For the text-containing cell, return its midpoint in [x, y] coordinate format. 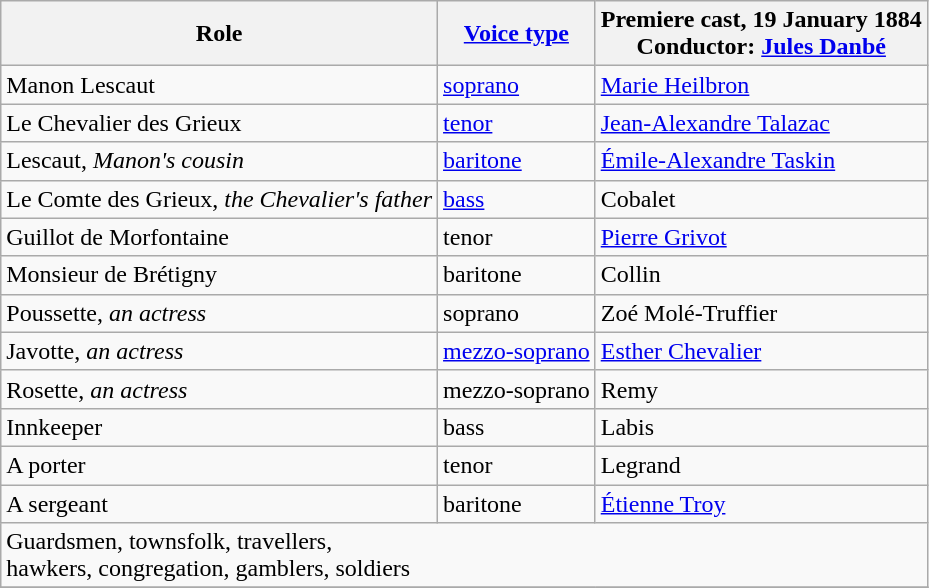
Émile-Alexandre Taskin [761, 161]
Esther Chevalier [761, 351]
Remy [761, 389]
Zoé Molé-Truffier [761, 313]
Voice type [517, 34]
Labis [761, 427]
Collin [761, 275]
Javotte, an actress [220, 351]
Premiere cast, 19 January 1884Conductor: Jules Danbé [761, 34]
Pierre Grivot [761, 237]
Le Chevalier des Grieux [220, 123]
Guardsmen, townsfolk, travellers,hawkers, congregation, gamblers, soldiers [464, 556]
Monsieur de Brétigny [220, 275]
Rosette, an actress [220, 389]
A porter [220, 465]
Guillot de Morfontaine [220, 237]
Legrand [761, 465]
Jean-Alexandre Talazac [761, 123]
Poussette, an actress [220, 313]
Étienne Troy [761, 503]
Le Comte des Grieux, the Chevalier's father [220, 199]
Role [220, 34]
A sergeant [220, 503]
Marie Heilbron [761, 85]
Manon Lescaut [220, 85]
Innkeeper [220, 427]
Cobalet [761, 199]
Lescaut, Manon's cousin [220, 161]
